Capture the cell that displays the provided text and extract its (x, y) central coordinate. 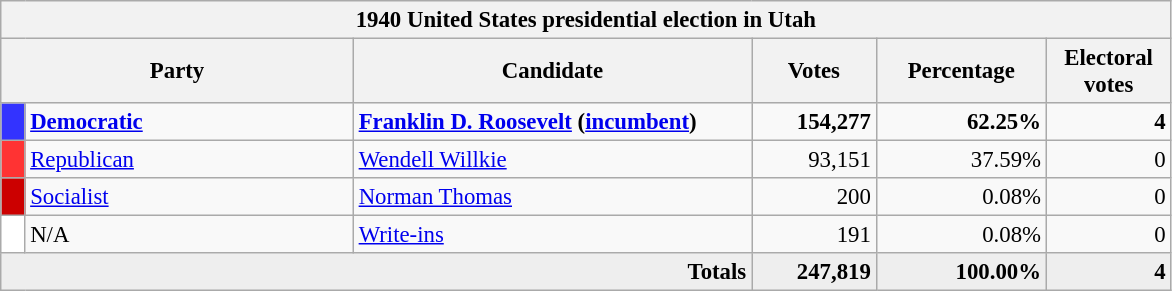
154,277 (814, 122)
Norman Thomas (552, 197)
Democratic (189, 122)
93,151 (814, 160)
Candidate (552, 72)
Franklin D. Roosevelt (incumbent) (552, 122)
200 (814, 197)
Wendell Willkie (552, 160)
Percentage (961, 72)
191 (814, 235)
37.59% (961, 160)
1940 United States presidential election in Utah (586, 20)
Republican (189, 160)
4 (1108, 122)
62.25% (961, 122)
Electoral votes (1108, 72)
Socialist (189, 197)
Votes (814, 72)
Write-ins (552, 235)
N/A (189, 235)
Party (178, 72)
